Identify which cell holds the provided text, then report its (X, Y) central coordinate. 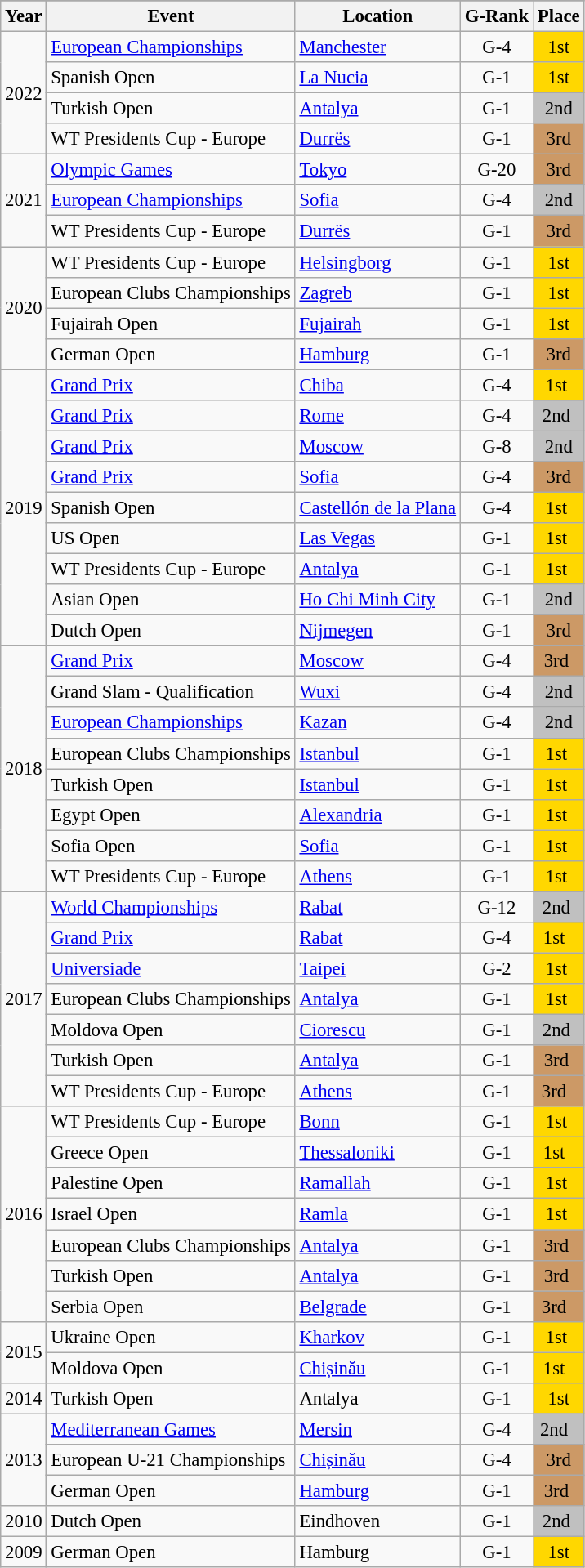
Eindhoven (377, 1521)
US Open (171, 538)
Fujairah Open (171, 324)
Event (171, 16)
Castellón de la Plana (377, 507)
Kharkov (377, 1337)
2018 (24, 768)
Asian Open (171, 600)
Year (24, 16)
G-2 (497, 968)
Kazan (377, 723)
Israel Open (171, 1214)
Greece Open (171, 1153)
Bonn (377, 1122)
La Nucia (377, 78)
Taipei (377, 968)
Belgrade (377, 1307)
Palestine Open (171, 1184)
World Championships (171, 907)
Location (377, 16)
Zagreb (377, 293)
Place (558, 16)
Ho Chi Minh City (377, 600)
G-8 (497, 446)
2010 (24, 1521)
2016 (24, 1214)
Helsingborg (377, 262)
Grand Slam - Qualification (171, 692)
Olympic Games (171, 170)
Ramallah (377, 1184)
2017 (24, 998)
Thessaloniki (377, 1153)
Alexandria (377, 815)
Wuxi (377, 692)
Universiade (171, 968)
2015 (24, 1351)
Mediterranean Games (171, 1429)
Mersin (377, 1429)
2022 (24, 93)
Ukraine Open (171, 1337)
Ciorescu (377, 1030)
Las Vegas (377, 538)
Rome (377, 416)
2021 (24, 201)
Tokyo (377, 170)
2019 (24, 507)
Serbia Open (171, 1307)
Sofia Open (171, 846)
2013 (24, 1459)
G-20 (497, 170)
2014 (24, 1399)
2009 (24, 1552)
G-12 (497, 907)
Chiba (377, 385)
2020 (24, 308)
Fujairah (377, 324)
Nijmegen (377, 631)
Manchester (377, 47)
European U-21 Championships (171, 1460)
Ramla (377, 1214)
Egypt Open (171, 815)
G-Rank (497, 16)
